Search for the cell housing the specified text and yield its [x, y] center coordinate. 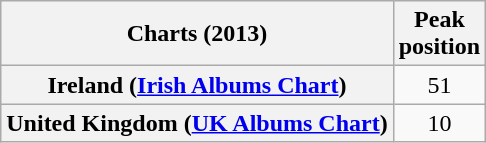
10 [439, 123]
United Kingdom (UK Albums Chart) [197, 123]
Ireland (Irish Albums Chart) [197, 85]
51 [439, 85]
Peakposition [439, 34]
Charts (2013) [197, 34]
